Determine the (x, y) coordinate at the center of the cell enclosing the given text.  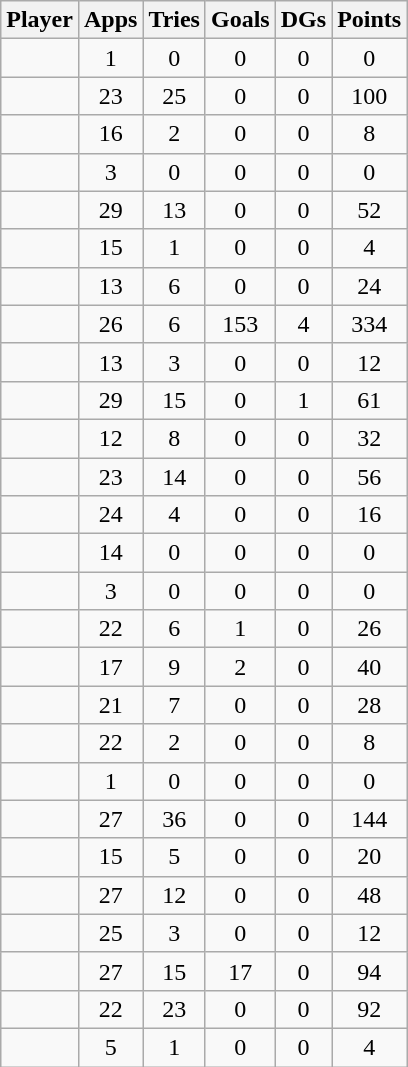
61 (370, 400)
21 (110, 705)
48 (370, 895)
Points (370, 20)
56 (370, 477)
DGs (303, 20)
153 (240, 324)
Player (40, 20)
7 (174, 705)
Goals (240, 20)
144 (370, 819)
32 (370, 438)
94 (370, 971)
28 (370, 705)
9 (174, 667)
36 (174, 819)
334 (370, 324)
40 (370, 667)
100 (370, 96)
Tries (174, 20)
20 (370, 857)
52 (370, 210)
92 (370, 1009)
Apps (110, 20)
